Search for the cell housing the specified text and yield its (X, Y) center coordinate. 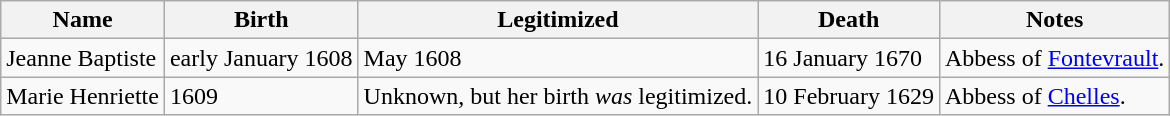
10 February 1629 (849, 96)
1609 (261, 96)
Legitimized (558, 20)
early January 1608 (261, 58)
Death (849, 20)
Unknown, but her birth was legitimized. (558, 96)
Birth (261, 20)
Abbess of Fontevrault. (1054, 58)
16 January 1670 (849, 58)
May 1608 (558, 58)
Notes (1054, 20)
Marie Henriette (83, 96)
Jeanne Baptiste (83, 58)
Name (83, 20)
Abbess of Chelles. (1054, 96)
